Identify which cell holds the provided text, then report its [X, Y] central coordinate. 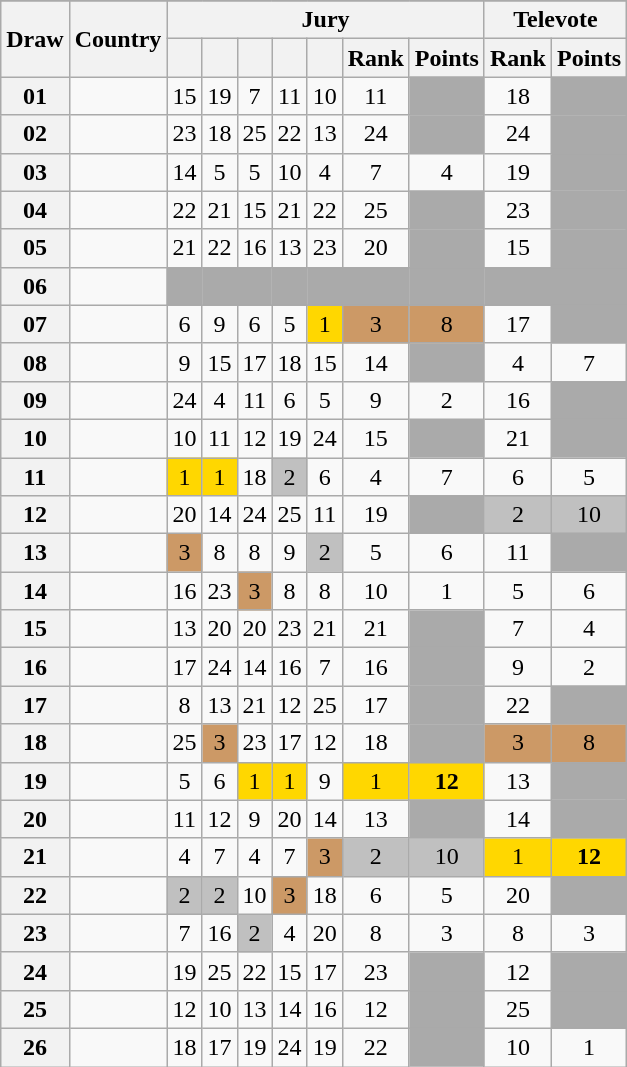
02 [35, 134]
Televote [555, 20]
01 [35, 96]
09 [35, 400]
06 [35, 286]
03 [35, 172]
07 [35, 324]
Country [118, 39]
04 [35, 210]
08 [35, 362]
Jury [326, 20]
05 [35, 248]
26 [35, 1047]
Draw [35, 39]
